Determine the [x, y] coordinate at the center of the cell enclosing the given text.  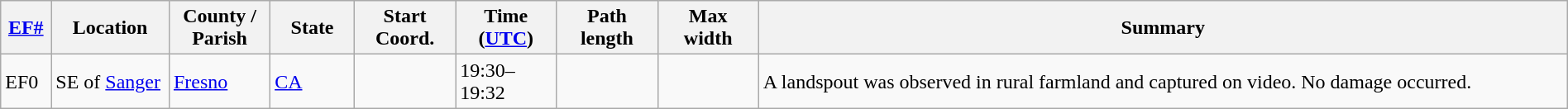
EF# [26, 28]
Time (UTC) [506, 28]
CA [313, 81]
Max width [708, 28]
County / Parish [219, 28]
Summary [1163, 28]
Location [111, 28]
State [313, 28]
EF0 [26, 81]
Fresno [219, 81]
SE of Sanger [111, 81]
Path length [607, 28]
A landspout was observed in rural farmland and captured on video. No damage occurred. [1163, 81]
Start Coord. [404, 28]
19:30–19:32 [506, 81]
